Determine the (X, Y) coordinate at the center of the cell enclosing the given text.  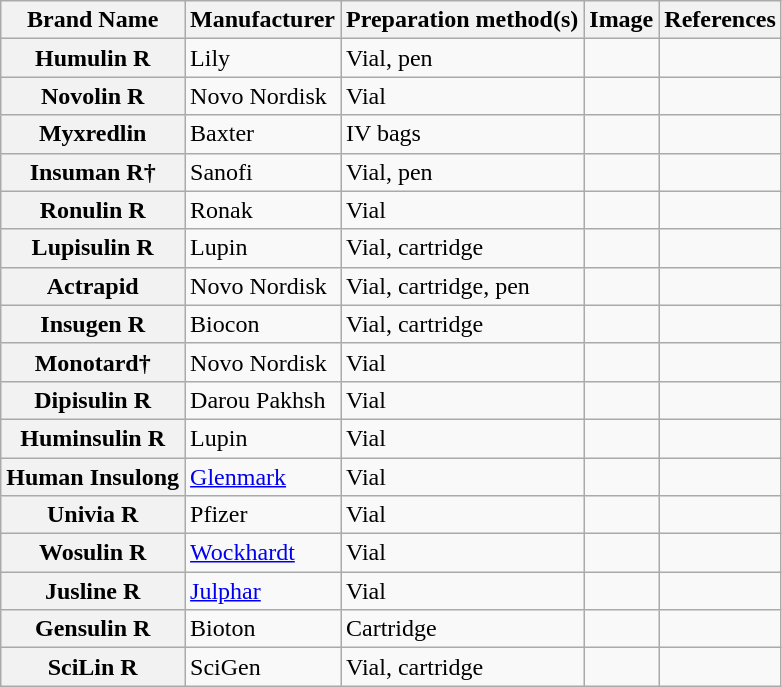
Wosulin R (93, 553)
Jusline R (93, 591)
Human Insulong (93, 477)
Actrapid (93, 286)
Darou Pakhsh (263, 400)
Univia R (93, 515)
Biocon (263, 324)
Lupisulin R (93, 248)
Monotard† (93, 362)
Insugen R (93, 324)
Huminsulin R (93, 438)
References (720, 20)
Wockhardt (263, 553)
Manufacturer (263, 20)
Ronulin R (93, 210)
Image (622, 20)
IV bags (462, 134)
Vial, cartridge, pen (462, 286)
Glenmark (263, 477)
Preparation method(s) (462, 20)
Bioton (263, 629)
Ronak (263, 210)
Brand Name (93, 20)
Insuman R† (93, 172)
Baxter (263, 134)
Pfizer (263, 515)
Gensulin R (93, 629)
Julphar (263, 591)
Novolin R (93, 96)
Dipisulin R (93, 400)
Sanofi (263, 172)
Cartridge (462, 629)
SciGen (263, 667)
Myxredlin (93, 134)
Lily (263, 58)
SciLin R (93, 667)
Humulin R (93, 58)
